Pinpoint the cell where the given text exists, returning its (x, y) midpoint coordinate. 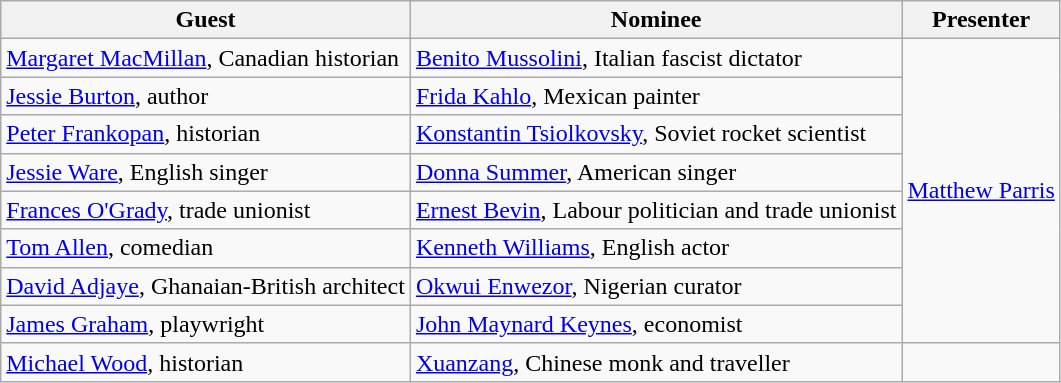
John Maynard Keynes, economist (656, 324)
Frances O'Grady, trade unionist (206, 210)
Ernest Bevin, Labour politician and trade unionist (656, 210)
Frida Kahlo, Mexican painter (656, 96)
Jessie Burton, author (206, 96)
Michael Wood, historian (206, 362)
Presenter (981, 20)
Guest (206, 20)
Matthew Parris (981, 191)
Kenneth Williams, English actor (656, 248)
Xuanzang, Chinese monk and traveller (656, 362)
Benito Mussolini, Italian fascist dictator (656, 58)
Jessie Ware, English singer (206, 172)
James Graham, playwright (206, 324)
Konstantin Tsiolkovsky, Soviet rocket scientist (656, 134)
Okwui Enwezor, Nigerian curator (656, 286)
Tom Allen, comedian (206, 248)
Peter Frankopan, historian (206, 134)
Donna Summer, American singer (656, 172)
Nominee (656, 20)
David Adjaye, Ghanaian-British architect (206, 286)
Margaret MacMillan, Canadian historian (206, 58)
